From the cell containing the given text, extract its center point as (x, y) coordinate. 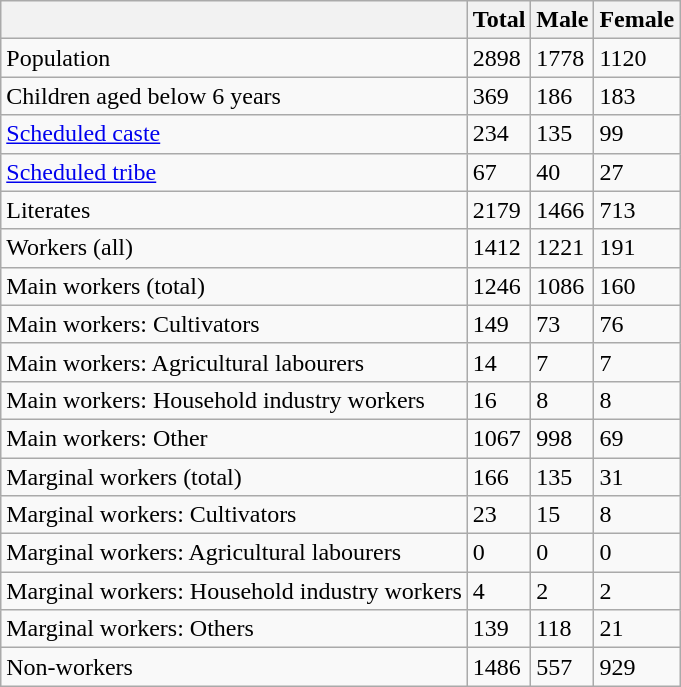
Main workers: Other (234, 438)
160 (637, 286)
23 (499, 515)
166 (499, 477)
Main workers: Household industry workers (234, 400)
76 (637, 324)
Scheduled tribe (234, 172)
369 (499, 96)
191 (637, 248)
Marginal workers: Others (234, 629)
Non-workers (234, 667)
40 (562, 172)
2179 (499, 210)
1778 (562, 58)
4 (499, 591)
1120 (637, 58)
998 (562, 438)
Children aged below 6 years (234, 96)
Main workers: Cultivators (234, 324)
99 (637, 134)
2898 (499, 58)
69 (637, 438)
1486 (499, 667)
73 (562, 324)
1086 (562, 286)
Main workers: Agricultural labourers (234, 362)
Workers (all) (234, 248)
183 (637, 96)
139 (499, 629)
Marginal workers: Cultivators (234, 515)
713 (637, 210)
1221 (562, 248)
118 (562, 629)
Total (499, 20)
Population (234, 58)
557 (562, 667)
15 (562, 515)
1466 (562, 210)
186 (562, 96)
149 (499, 324)
14 (499, 362)
16 (499, 400)
1246 (499, 286)
31 (637, 477)
Male (562, 20)
21 (637, 629)
27 (637, 172)
Marginal workers: Agricultural labourers (234, 553)
929 (637, 667)
Literates (234, 210)
67 (499, 172)
Marginal workers: Household industry workers (234, 591)
1412 (499, 248)
Marginal workers (total) (234, 477)
Main workers (total) (234, 286)
Female (637, 20)
Scheduled caste (234, 134)
234 (499, 134)
1067 (499, 438)
